Find where the given text appears and provide that cell's center as [X, Y] coordinate. 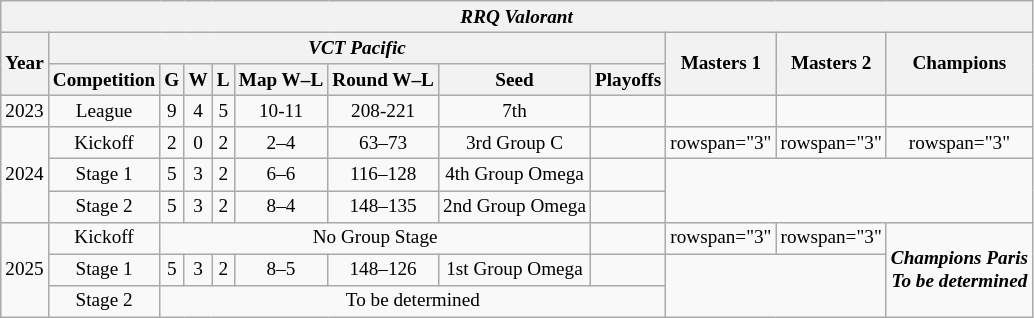
208-221 [384, 111]
W [198, 80]
Seed [514, 80]
2–4 [281, 143]
Champions [959, 64]
4 [198, 111]
VCT Pacific [356, 48]
2nd Group Omega [514, 206]
To be determined [413, 301]
Year [25, 64]
Champions Paris To be determined [959, 270]
7th [514, 111]
4th Group Omega [514, 175]
1st Group Omega [514, 270]
Masters 2 [831, 64]
63–73 [384, 143]
League [104, 111]
2025 [25, 270]
RRQ Valorant [517, 17]
G [172, 80]
116–128 [384, 175]
8–5 [281, 270]
2023 [25, 111]
6–6 [281, 175]
Map W–L [281, 80]
8–4 [281, 206]
Playoffs [628, 80]
3rd Group C [514, 143]
10-11 [281, 111]
Masters 1 [721, 64]
Round W–L [384, 80]
0 [198, 143]
Competition [104, 80]
148–126 [384, 270]
2024 [25, 174]
9 [172, 111]
No Group Stage [376, 238]
L [223, 80]
148–135 [384, 206]
